Return (x, y) of the center of cell containing provided text 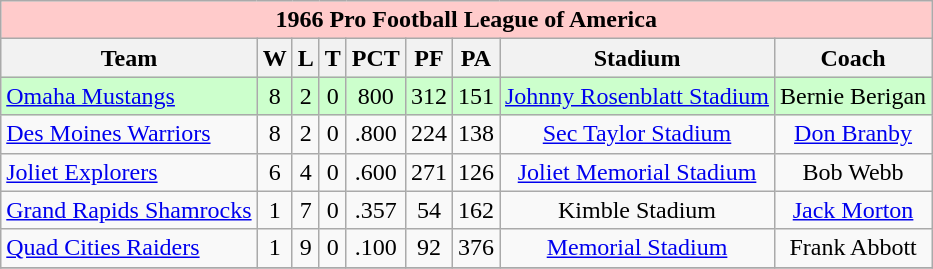
6 (274, 172)
Joliet Memorial Stadium (638, 172)
162 (476, 210)
92 (428, 248)
.600 (376, 172)
4 (306, 172)
.100 (376, 248)
.800 (376, 134)
Stadium (638, 58)
Quad Cities Raiders (129, 248)
Coach (854, 58)
7 (306, 210)
138 (476, 134)
271 (428, 172)
PCT (376, 58)
Bernie Berigan (854, 96)
Team (129, 58)
151 (476, 96)
54 (428, 210)
PA (476, 58)
Frank Abbott (854, 248)
312 (428, 96)
Jack Morton (854, 210)
Johnny Rosenblatt Stadium (638, 96)
T (332, 58)
Sec Taylor Stadium (638, 134)
L (306, 58)
.357 (376, 210)
Memorial Stadium (638, 248)
376 (476, 248)
Bob Webb (854, 172)
Omaha Mustangs (129, 96)
224 (428, 134)
W (274, 58)
126 (476, 172)
800 (376, 96)
PF (428, 58)
Grand Rapids Shamrocks (129, 210)
9 (306, 248)
Kimble Stadium (638, 210)
Joliet Explorers (129, 172)
Don Branby (854, 134)
1966 Pro Football League of America (466, 20)
Des Moines Warriors (129, 134)
